Scan for the cell matching the given text and deliver its [X, Y] coordinate at center. 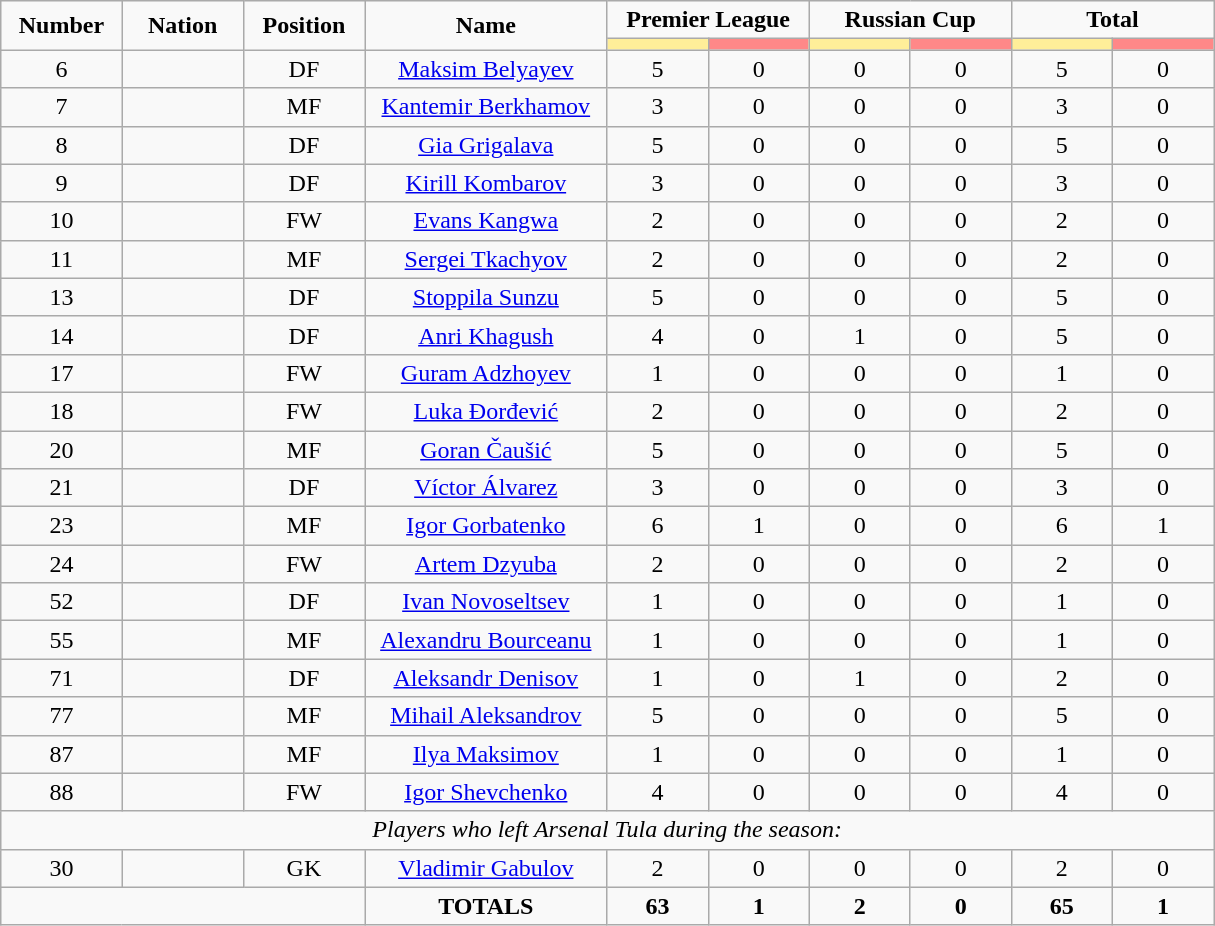
71 [62, 678]
Goran Čaušić [486, 449]
18 [62, 411]
Russian Cup [910, 20]
7 [62, 107]
77 [62, 716]
55 [62, 640]
Stoppila Sunzu [486, 297]
8 [62, 145]
TOTALS [486, 906]
GK [304, 868]
24 [62, 564]
17 [62, 373]
Mihail Aleksandrov [486, 716]
9 [62, 183]
21 [62, 488]
Evans Kangwa [486, 221]
Guram Adzhoyev [486, 373]
Ilya Maksimov [486, 754]
87 [62, 754]
11 [62, 259]
Artem Dzyuba [486, 564]
Aleksandr Denisov [486, 678]
65 [1062, 906]
Gia Grigalava [486, 145]
10 [62, 221]
52 [62, 602]
20 [62, 449]
Number [62, 26]
Ivan Novoseltsev [486, 602]
Nation [182, 26]
Sergei Tkachyov [486, 259]
Anri Khagush [486, 335]
Víctor Álvarez [486, 488]
Vladimir Gabulov [486, 868]
14 [62, 335]
23 [62, 526]
Total [1112, 20]
88 [62, 792]
Luka Đorđević [486, 411]
Maksim Belyayev [486, 69]
Position [304, 26]
63 [658, 906]
30 [62, 868]
Players who left Arsenal Tula during the season: [608, 830]
Name [486, 26]
Igor Shevchenko [486, 792]
13 [62, 297]
Premier League [708, 20]
Igor Gorbatenko [486, 526]
Kantemir Berkhamov [486, 107]
Kirill Kombarov [486, 183]
Alexandru Bourceanu [486, 640]
